From the cell containing the given text, extract its center point as (X, Y) coordinate. 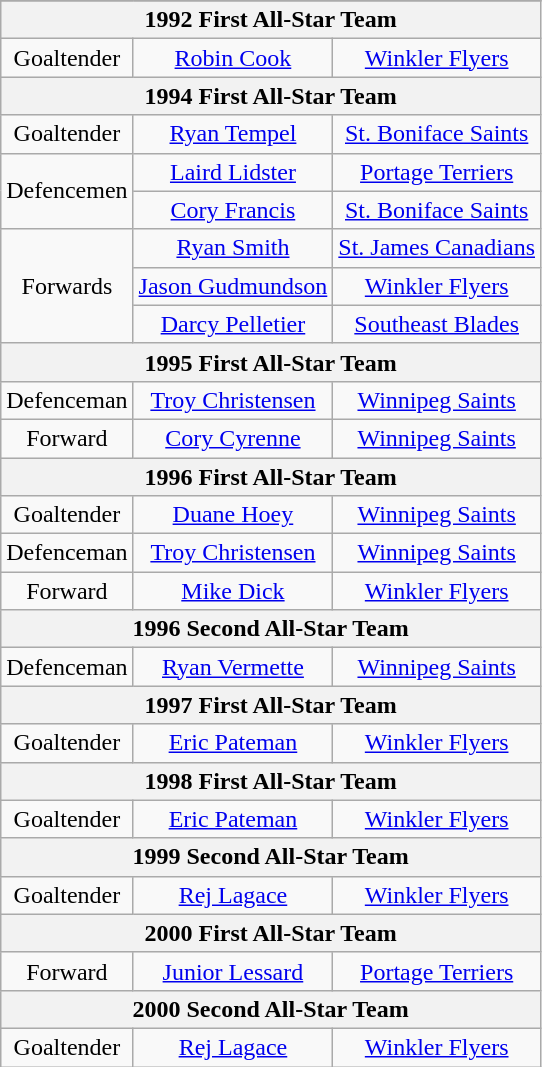
Ryan Smith (233, 248)
2000 First All-Star Team (271, 933)
1992 First All-Star Team (271, 20)
Ryan Vermette (233, 667)
Ryan Tempel (233, 134)
Cory Francis (233, 210)
1996 First All-Star Team (271, 477)
Forwards (67, 286)
1994 First All-Star Team (271, 96)
1998 First All-Star Team (271, 781)
1999 Second All-Star Team (271, 857)
Laird Lidster (233, 172)
1995 First All-Star Team (271, 362)
Duane Hoey (233, 515)
Robin Cook (233, 58)
1996 Second All-Star Team (271, 629)
Jason Gudmundson (233, 286)
2000 Second All-Star Team (271, 1009)
Darcy Pelletier (233, 324)
St. James Canadians (437, 248)
Southeast Blades (437, 324)
Defencemen (67, 191)
1997 First All-Star Team (271, 705)
Junior Lessard (233, 971)
Cory Cyrenne (233, 438)
Mike Dick (233, 591)
